Identify which cell holds the provided text, then report its (X, Y) central coordinate. 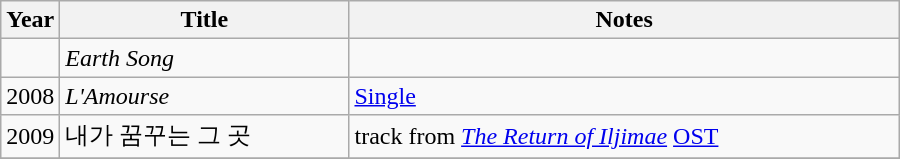
Title (204, 20)
track from The Return of Iljimae OST (624, 136)
Year (30, 20)
Notes (624, 20)
Earth Song (204, 58)
Single (624, 96)
2008 (30, 96)
L'Amourse (204, 96)
2009 (30, 136)
내가 꿈꾸는 그 곳 (204, 136)
